Pinpoint the cell where the given text exists, returning its [X, Y] midpoint coordinate. 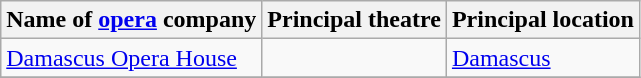
Damascus Opera House [132, 58]
Name of opera company [132, 20]
Principal location [542, 20]
Principal theatre [354, 20]
Damascus [542, 58]
